For the text-containing cell, return its midpoint in [x, y] coordinate format. 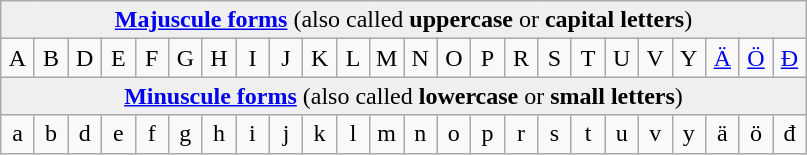
l [353, 134]
i [253, 134]
y [689, 134]
T [588, 58]
Ö [756, 58]
s [555, 134]
Ä [723, 58]
Đ [790, 58]
H [219, 58]
p [488, 134]
A [18, 58]
v [655, 134]
I [253, 58]
d [85, 134]
f [152, 134]
b [51, 134]
Majuscule forms (also called uppercase or capital letters) [404, 20]
ä [723, 134]
j [286, 134]
e [118, 134]
S [555, 58]
E [118, 58]
a [18, 134]
k [320, 134]
M [387, 58]
đ [790, 134]
N [421, 58]
m [387, 134]
u [622, 134]
J [286, 58]
G [186, 58]
h [219, 134]
R [521, 58]
K [320, 58]
t [588, 134]
o [454, 134]
F [152, 58]
V [655, 58]
O [454, 58]
P [488, 58]
Minuscule forms (also called lowercase or small letters) [404, 96]
U [622, 58]
ö [756, 134]
g [186, 134]
B [51, 58]
r [521, 134]
n [421, 134]
Y [689, 58]
L [353, 58]
D [85, 58]
